Locate the cell with the specified text and output its (X, Y) center coordinate. 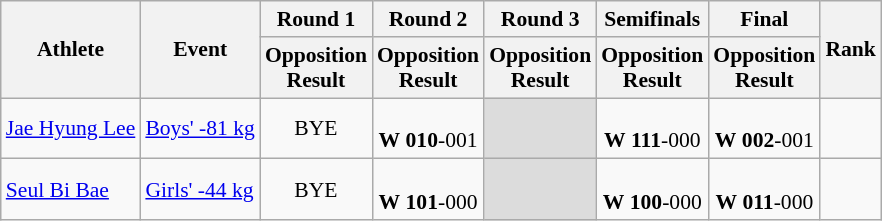
Round 1 (316, 19)
Seul Bi Bae (71, 190)
W 111-000 (652, 128)
Semifinals (652, 19)
W 100-000 (652, 190)
Athlete (71, 50)
Event (200, 50)
Final (764, 19)
Boys' -81 kg (200, 128)
Round 3 (540, 19)
W 101-000 (428, 190)
Girls' -44 kg (200, 190)
Round 2 (428, 19)
Rank (850, 50)
W 010-001 (428, 128)
Jae Hyung Lee (71, 128)
W 002-001 (764, 128)
W 011-000 (764, 190)
